Search for the cell housing the specified text and yield its (x, y) center coordinate. 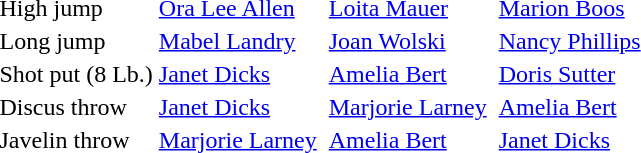
Mabel Landry (238, 41)
Joan Wolski (408, 41)
Amelia Bert (408, 74)
Marjorie Larney (408, 107)
